Return the [X, Y] coordinate for the center point of the cell that contains the specified text.  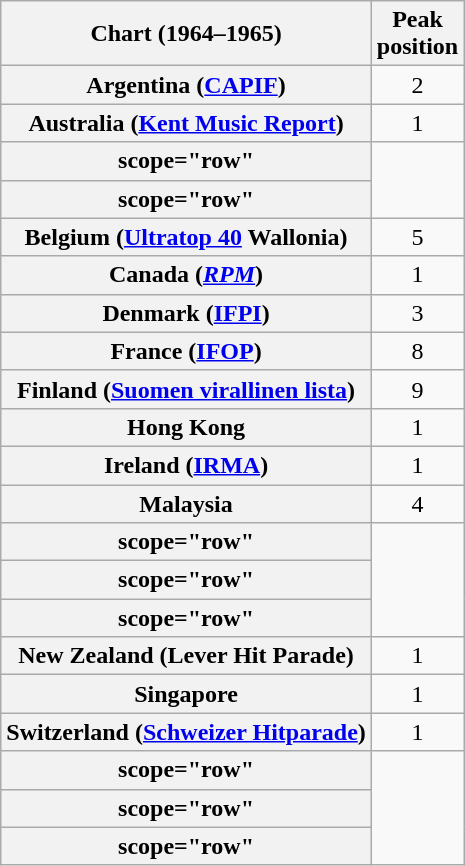
Malaysia [186, 503]
Canada (RPM) [186, 275]
Ireland (IRMA) [186, 465]
5 [417, 237]
Peakposition [417, 34]
Singapore [186, 694]
8 [417, 351]
Chart (1964–1965) [186, 34]
Argentina (CAPIF) [186, 85]
Switzerland (Schweizer Hitparade) [186, 732]
Australia (Kent Music Report) [186, 123]
New Zealand (Lever Hit Parade) [186, 656]
Belgium (Ultratop 40 Wallonia) [186, 237]
Denmark (IFPI) [186, 313]
Finland (Suomen virallinen lista) [186, 389]
Hong Kong [186, 427]
4 [417, 503]
2 [417, 85]
France (IFOP) [186, 351]
3 [417, 313]
9 [417, 389]
